Scan for the cell matching the given text and deliver its (X, Y) coordinate at center. 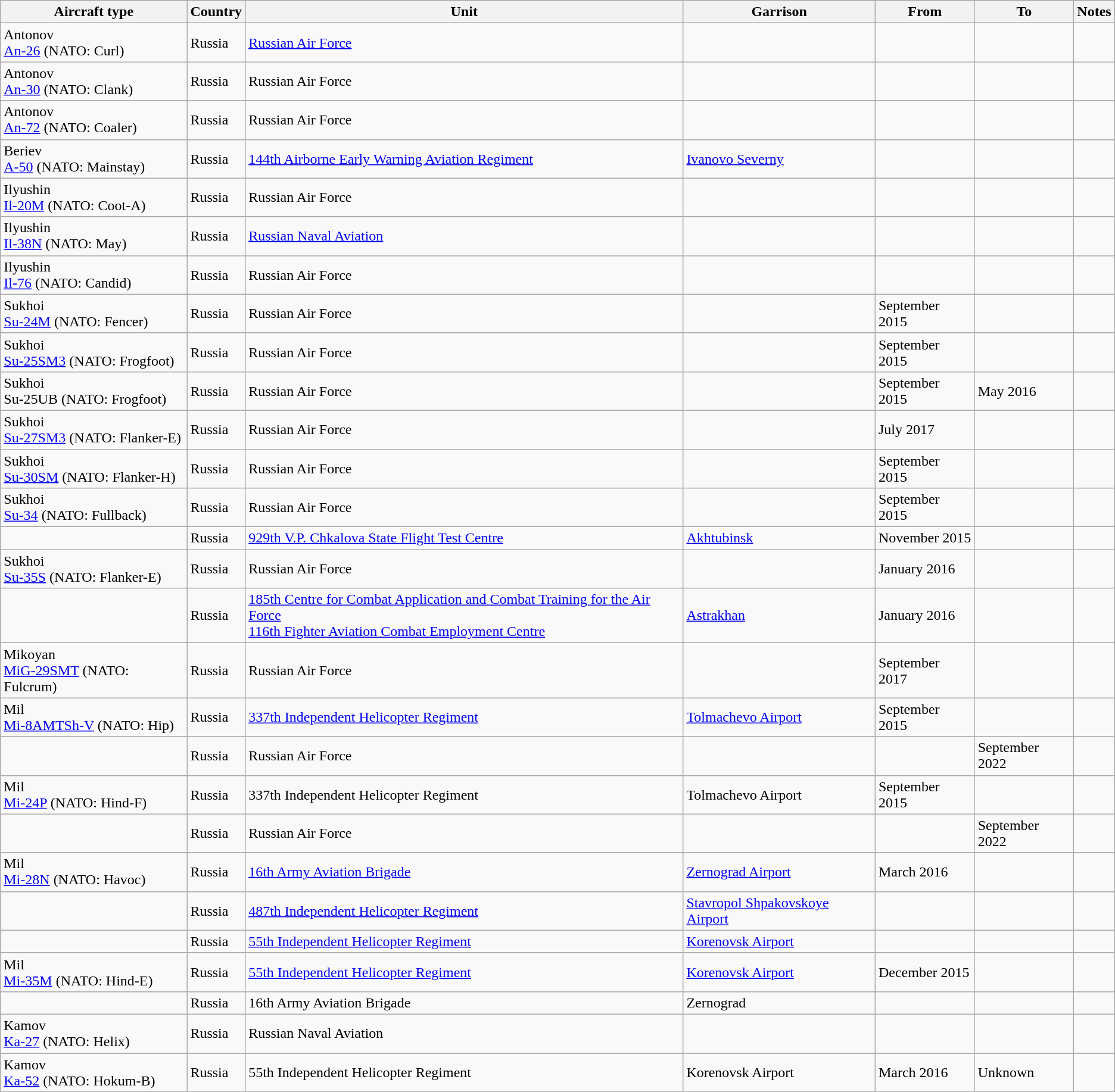
December 2015 (924, 972)
MilMi-24P (NATO: Hind-F) (94, 794)
SukhoiSu-34 (NATO: Fullback) (94, 507)
Notes (1094, 12)
Country (216, 12)
MilMi-28N (NATO: Havoc) (94, 872)
Garrison (779, 12)
IlyushinIl-20M (NATO: Coot-A) (94, 198)
July 2017 (924, 430)
SukhoiSu-30SM (NATO: Flanker-H) (94, 468)
MilMi-35M (NATO: Hind-E) (94, 972)
Zernograd Airport (779, 872)
SukhoiSu-24M (NATO: Fencer) (94, 313)
Akhtubinsk (779, 538)
November 2015 (924, 538)
487th Independent Helicopter Regiment (465, 911)
Aircraft type (94, 12)
144th Airborne Early Warning Aviation Regiment (465, 158)
From (924, 12)
Unknown (1024, 1072)
Stavropol Shpakovskoye Airport (779, 911)
929th V.P. Chkalova State Flight Test Centre (465, 538)
KamovKa-52 (NATO: Hokum-B) (94, 1072)
IlyushinIl-38N (NATO: May) (94, 236)
MikoyanMiG-29SMT (NATO: Fulcrum) (94, 670)
185th Centre for Combat Application and Combat Training for the Air Force116th Fighter Aviation Combat Employment Centre (465, 616)
SukhoiSu-25SM3 (NATO: Frogfoot) (94, 352)
AntonovAn-72 (NATO: Coaler) (94, 120)
AntonovAn-26 (NATO: Curl) (94, 43)
Ivanovo Severny (779, 158)
SukhoiSu-27SM3 (NATO: Flanker-E) (94, 430)
To (1024, 12)
BerievA-50 (NATO: Mainstay) (94, 158)
SukhoiSu-35S (NATO: Flanker-E) (94, 569)
Unit (465, 12)
SukhoiSu-25UB (NATO: Frogfoot) (94, 391)
KamovKa-27 (NATO: Helix) (94, 1034)
Zernograd (779, 1003)
IlyushinIl-76 (NATO: Candid) (94, 275)
May 2016 (1024, 391)
September 2017 (924, 670)
AntonovAn-30 (NATO: Clank) (94, 81)
MilMi-8AMTSh-V (NATO: Hip) (94, 717)
Astrakhan (779, 616)
